Provide the (X, Y) coordinate of the cell's center where the given text is located.  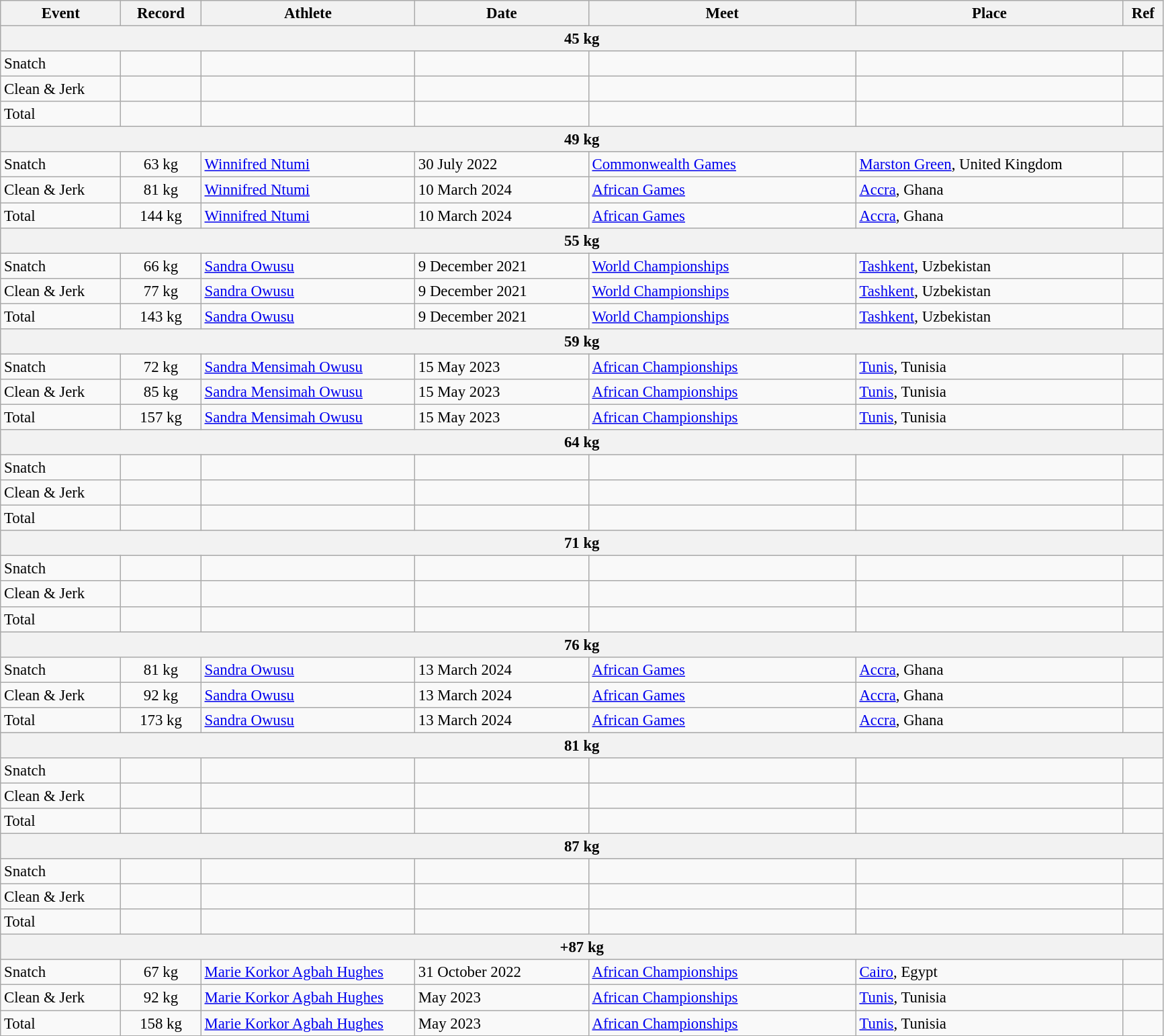
31 October 2022 (502, 973)
173 kg (161, 720)
71 kg (582, 543)
Marston Green, United Kingdom (989, 164)
158 kg (161, 1023)
30 July 2022 (502, 164)
45 kg (582, 39)
144 kg (161, 216)
Ref (1143, 13)
Cairo, Egypt (989, 973)
Athlete (308, 13)
87 kg (582, 847)
Place (989, 13)
143 kg (161, 316)
Date (502, 13)
55 kg (582, 240)
85 kg (161, 392)
63 kg (161, 164)
+87 kg (582, 947)
76 kg (582, 645)
Commonwealth Games (722, 164)
Meet (722, 13)
157 kg (161, 417)
67 kg (161, 973)
77 kg (161, 291)
59 kg (582, 342)
49 kg (582, 140)
Event (60, 13)
72 kg (161, 367)
66 kg (161, 266)
Record (161, 13)
64 kg (582, 442)
